Pinpoint the cell where the given text exists, returning its [x, y] midpoint coordinate. 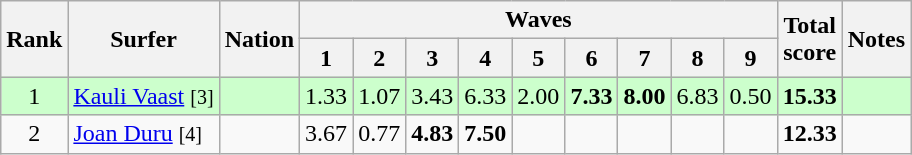
3.43 [432, 96]
0.50 [750, 96]
8.00 [644, 96]
7 [644, 58]
Waves [539, 20]
7.50 [486, 134]
3.67 [326, 134]
12.33 [810, 134]
1.33 [326, 96]
6.33 [486, 96]
6.83 [698, 96]
8 [698, 58]
2.00 [538, 96]
3 [432, 58]
Totalscore [810, 39]
15.33 [810, 96]
Nation [259, 39]
1.07 [380, 96]
4 [486, 58]
Rank [34, 39]
Notes [876, 39]
9 [750, 58]
Joan Duru [4] [144, 134]
Kauli Vaast [3] [144, 96]
5 [538, 58]
6 [592, 58]
0.77 [380, 134]
7.33 [592, 96]
4.83 [432, 134]
Surfer [144, 39]
